Pinpoint the cell where the given text exists, returning its (X, Y) midpoint coordinate. 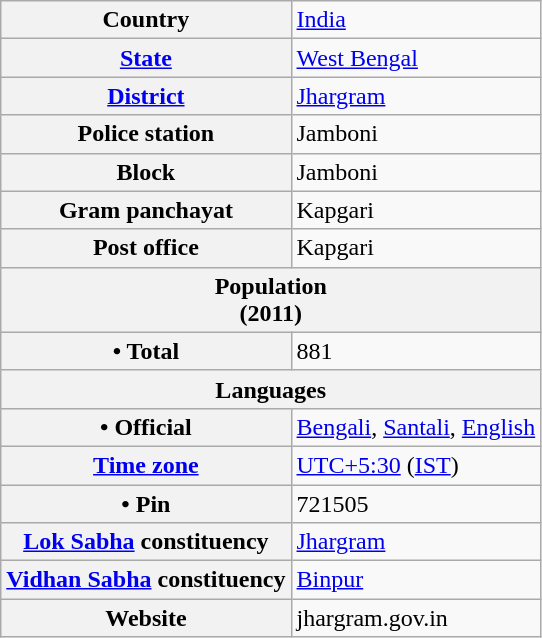
• Total (146, 351)
Police station (146, 134)
Population(2011) (271, 300)
881 (416, 351)
West Bengal (416, 58)
UTC+5:30 (IST) (416, 465)
Country (146, 20)
Bengali, Santali, English (416, 427)
State (146, 58)
Languages (271, 389)
721505 (416, 503)
Vidhan Sabha constituency (146, 580)
Gram panchayat (146, 210)
District (146, 96)
Binpur (416, 580)
Post office (146, 248)
• Pin (146, 503)
Time zone (146, 465)
Block (146, 172)
Website (146, 618)
Lok Sabha constituency (146, 542)
• Official (146, 427)
jhargram.gov.in (416, 618)
India (416, 20)
